Identify which cell holds the provided text, then report its (X, Y) central coordinate. 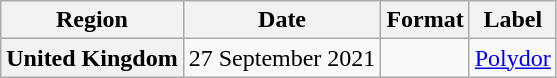
Label (512, 20)
United Kingdom (92, 58)
27 September 2021 (282, 58)
Region (92, 20)
Date (282, 20)
Format (425, 20)
Polydor (512, 58)
